Pinpoint the cell where the given text exists, returning its [X, Y] midpoint coordinate. 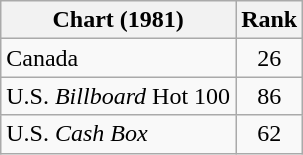
U.S. Cash Box [118, 134]
62 [270, 134]
Canada [118, 58]
U.S. Billboard Hot 100 [118, 96]
Rank [270, 20]
Chart (1981) [118, 20]
26 [270, 58]
86 [270, 96]
